Return the [x, y] coordinate for the center point of the cell that contains the specified text.  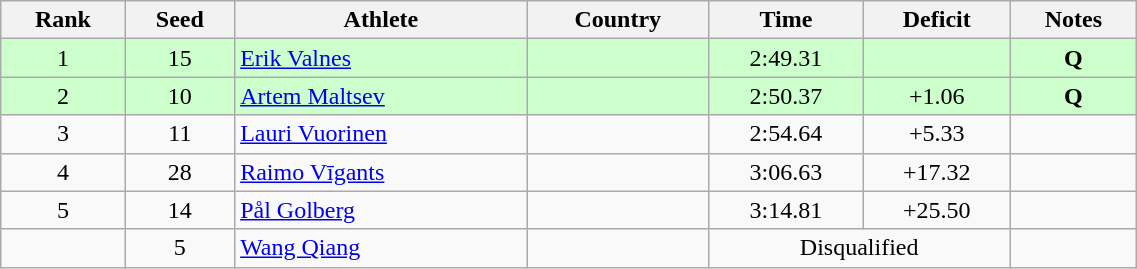
+5.33 [937, 134]
11 [180, 134]
4 [63, 172]
Disqualified [859, 248]
3 [63, 134]
2:50.37 [786, 96]
Time [786, 20]
Rank [63, 20]
3:14.81 [786, 210]
28 [180, 172]
Wang Qiang [382, 248]
+25.50 [937, 210]
Pål Golberg [382, 210]
Deficit [937, 20]
Raimo Vīgants [382, 172]
Athlete [382, 20]
+1.06 [937, 96]
Seed [180, 20]
15 [180, 58]
1 [63, 58]
2 [63, 96]
2:54.64 [786, 134]
Artem Maltsev [382, 96]
Erik Valnes [382, 58]
Notes [1074, 20]
10 [180, 96]
14 [180, 210]
Country [618, 20]
3:06.63 [786, 172]
2:49.31 [786, 58]
Lauri Vuorinen [382, 134]
+17.32 [937, 172]
